Detect which cell encompasses the target text, then output its [x, y] center coordinate. 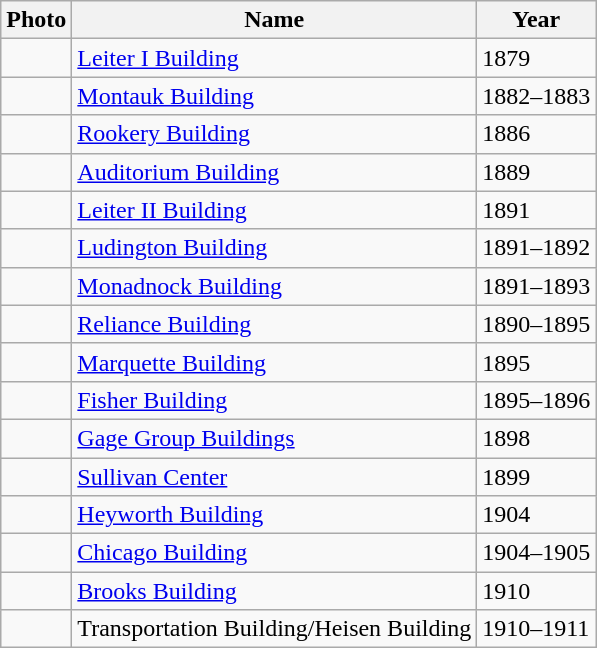
1890–1895 [536, 324]
Monadnock Building [274, 286]
1882–1883 [536, 96]
Sullivan Center [274, 477]
1895–1896 [536, 400]
Ludington Building [274, 248]
1879 [536, 58]
Chicago Building [274, 553]
Montauk Building [274, 96]
Heyworth Building [274, 515]
1891–1892 [536, 248]
Name [274, 20]
1898 [536, 438]
1899 [536, 477]
Year [536, 20]
Auditorium Building [274, 172]
Gage Group Buildings [274, 438]
1886 [536, 134]
1891 [536, 210]
Photo [36, 20]
Leiter II Building [274, 210]
1910 [536, 591]
Rookery Building [274, 134]
Marquette Building [274, 362]
Leiter I Building [274, 58]
1904–1905 [536, 553]
Transportation Building/Heisen Building [274, 629]
1904 [536, 515]
Reliance Building [274, 324]
1891–1893 [536, 286]
1910–1911 [536, 629]
1889 [536, 172]
1895 [536, 362]
Fisher Building [274, 400]
Brooks Building [274, 591]
